Pinpoint the cell where the given text exists, returning its (x, y) midpoint coordinate. 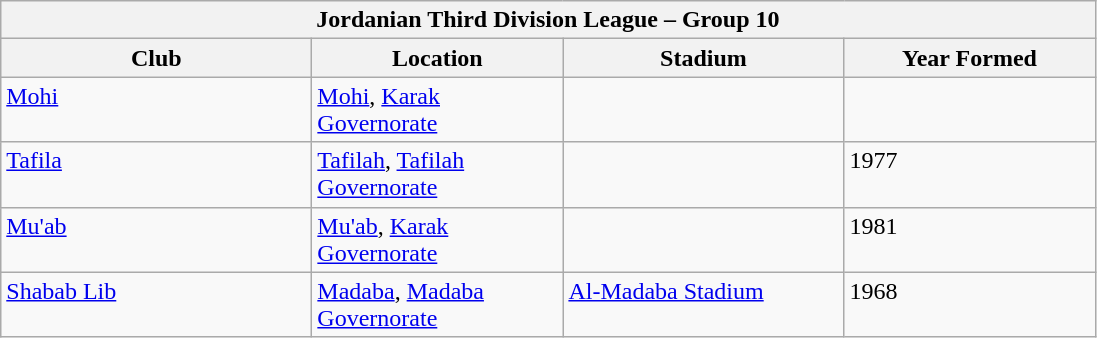
1977 (970, 174)
Tafilah, Tafilah Governorate (438, 174)
Al-Madaba Stadium (704, 304)
Location (438, 58)
Mohi (156, 110)
1981 (970, 240)
Stadium (704, 58)
1968 (970, 304)
Jordanian Third Division League – Group 10 (548, 20)
Tafila (156, 174)
Shabab Lib (156, 304)
Mu'ab, Karak Governorate (438, 240)
Mohi, Karak Governorate (438, 110)
Year Formed (970, 58)
Madaba, Madaba Governorate (438, 304)
Mu'ab (156, 240)
Club (156, 58)
